Provide the (X, Y) coordinate of the cell's center where the given text is located.  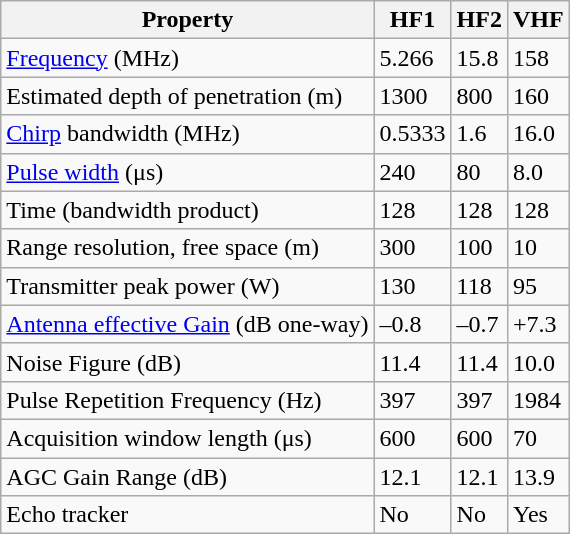
Pulse Repetition Frequency (Hz) (188, 400)
5.266 (412, 58)
Antenna effective Gain (dB one-way) (188, 324)
Frequency (MHz) (188, 58)
1300 (412, 96)
VHF (538, 20)
+7.3 (538, 324)
800 (479, 96)
70 (538, 438)
95 (538, 286)
HF2 (479, 20)
16.0 (538, 134)
0.5333 (412, 134)
Echo tracker (188, 515)
AGC Gain Range (dB) (188, 477)
130 (412, 286)
Yes (538, 515)
Time (bandwidth product) (188, 210)
Property (188, 20)
15.8 (479, 58)
Range resolution, free space (m) (188, 248)
240 (412, 172)
HF1 (412, 20)
1984 (538, 400)
10.0 (538, 362)
300 (412, 248)
80 (479, 172)
Acquisition window length (μs) (188, 438)
13.9 (538, 477)
Chirp bandwidth (MHz) (188, 134)
8.0 (538, 172)
100 (479, 248)
–0.7 (479, 324)
1.6 (479, 134)
Estimated depth of penetration (m) (188, 96)
Noise Figure (dB) (188, 362)
158 (538, 58)
Transmitter peak power (W) (188, 286)
–0.8 (412, 324)
Pulse width (μs) (188, 172)
10 (538, 248)
118 (479, 286)
160 (538, 96)
